Find where the given text appears and provide that cell's center as (X, Y) coordinate. 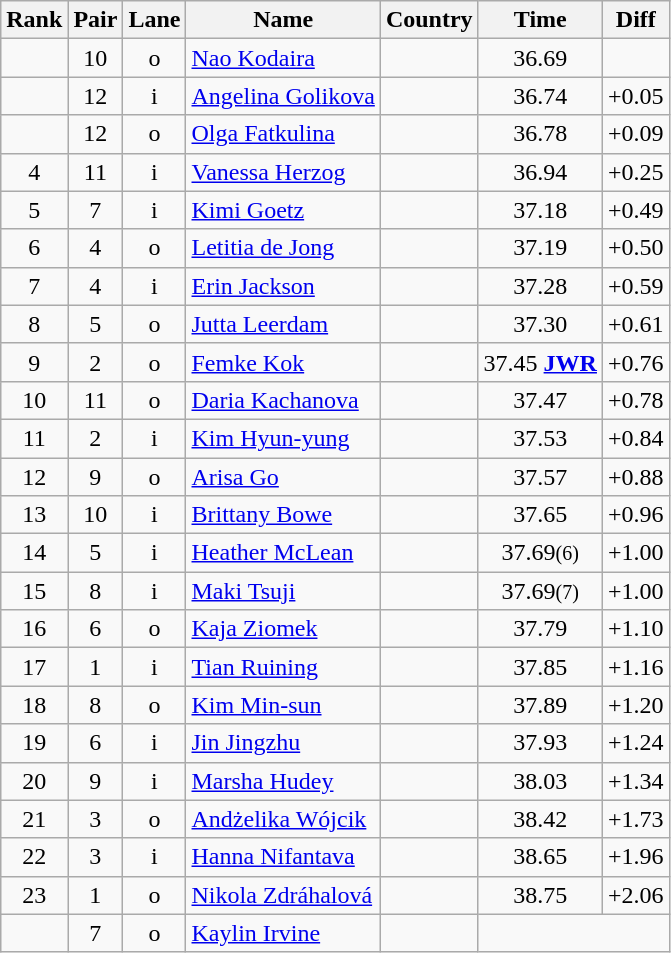
37.89 (540, 705)
13 (34, 515)
Kaja Ziomek (283, 629)
Kim Hyun-yung (283, 438)
37.93 (540, 743)
+1.73 (636, 819)
+1.96 (636, 857)
Tian Ruining (283, 667)
Olga Fatkulina (283, 134)
Femke Kok (283, 362)
Vanessa Herzog (283, 172)
36.94 (540, 172)
Kimi Goetz (283, 210)
37.57 (540, 477)
Andżelika Wójcik (283, 819)
Marsha Hudey (283, 781)
+0.76 (636, 362)
37.28 (540, 286)
+1.20 (636, 705)
Rank (34, 20)
Kim Min-sun (283, 705)
Brittany Bowe (283, 515)
37.65 (540, 515)
38.65 (540, 857)
+2.06 (636, 895)
36.78 (540, 134)
21 (34, 819)
+1.34 (636, 781)
Hanna Nifantava (283, 857)
37.45 JWR (540, 362)
Country (429, 20)
+0.88 (636, 477)
37.69(6) (540, 553)
Heather McLean (283, 553)
37.85 (540, 667)
+0.25 (636, 172)
17 (34, 667)
Maki Tsuji (283, 591)
15 (34, 591)
Jin Jingzhu (283, 743)
+0.78 (636, 400)
Pair (96, 20)
37.69(7) (540, 591)
37.47 (540, 400)
+0.84 (636, 438)
38.42 (540, 819)
+0.05 (636, 96)
38.03 (540, 781)
Letitia de Jong (283, 248)
+1.24 (636, 743)
+0.96 (636, 515)
16 (34, 629)
Nao Kodaira (283, 58)
37.30 (540, 324)
Arisa Go (283, 477)
38.75 (540, 895)
Daria Kachanova (283, 400)
37.19 (540, 248)
+1.10 (636, 629)
+1.16 (636, 667)
36.74 (540, 96)
+0.59 (636, 286)
Nikola Zdráhalová (283, 895)
+0.50 (636, 248)
+0.61 (636, 324)
+0.49 (636, 210)
18 (34, 705)
14 (34, 553)
20 (34, 781)
Name (283, 20)
19 (34, 743)
Erin Jackson (283, 286)
Time (540, 20)
37.18 (540, 210)
Diff (636, 20)
Angelina Golikova (283, 96)
37.79 (540, 629)
Jutta Leerdam (283, 324)
23 (34, 895)
Kaylin Irvine (283, 933)
+0.09 (636, 134)
36.69 (540, 58)
37.53 (540, 438)
Lane (154, 20)
22 (34, 857)
